Provide the (X, Y) coordinate of the cell's center where the given text is located.  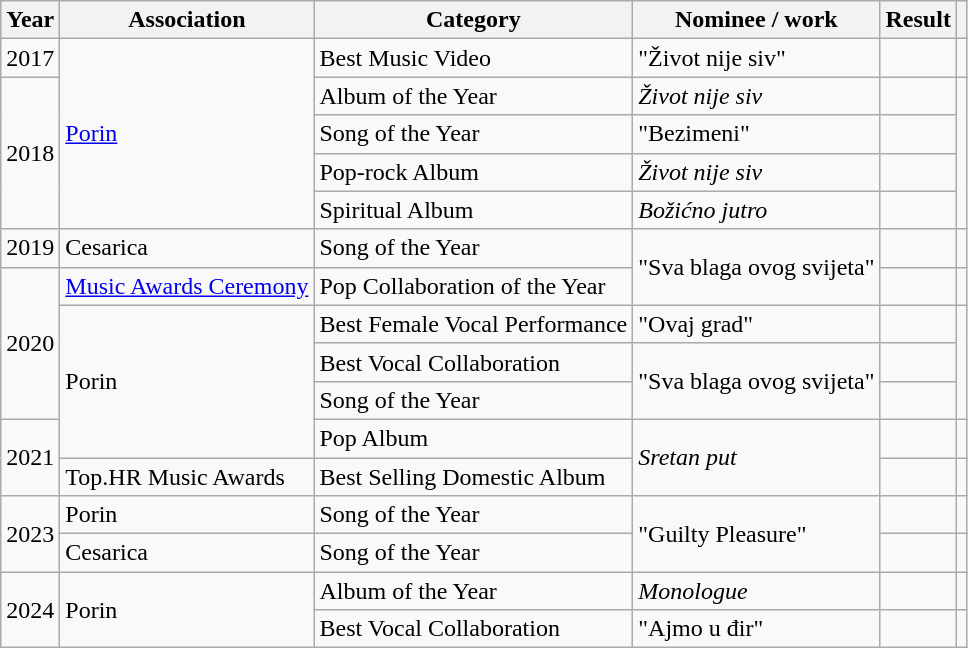
Pop-rock Album (474, 172)
Best Music Video (474, 58)
Association (187, 20)
2024 (30, 610)
2021 (30, 457)
Top.HR Music Awards (187, 477)
Nominee / work (756, 20)
"Ajmo u đir" (756, 629)
Monologue (756, 591)
2020 (30, 343)
Sretan put (756, 457)
Result (918, 20)
2019 (30, 248)
2017 (30, 58)
Year (30, 20)
Božićno jutro (756, 210)
Music Awards Ceremony (187, 286)
"Bezimeni" (756, 134)
2023 (30, 534)
Best Selling Domestic Album (474, 477)
2018 (30, 153)
Category (474, 20)
Spiritual Album (474, 210)
"Život nije siv" (756, 58)
"Ovaj grad" (756, 324)
"Guilty Pleasure" (756, 534)
Pop Album (474, 438)
Pop Collaboration of the Year (474, 286)
Best Female Vocal Performance (474, 324)
